Determine the [X, Y] coordinate at the center of the cell enclosing the given text.  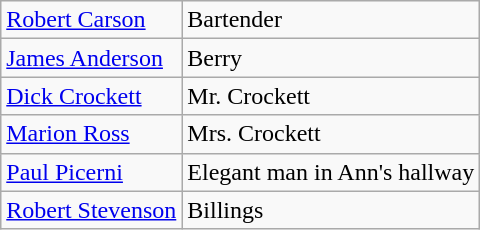
Bartender [331, 20]
Billings [331, 210]
Robert Stevenson [92, 210]
Dick Crockett [92, 96]
Paul Picerni [92, 172]
Marion Ross [92, 134]
Mrs. Crockett [331, 134]
Mr. Crockett [331, 96]
Berry [331, 58]
Robert Carson [92, 20]
Elegant man in Ann's hallway [331, 172]
James Anderson [92, 58]
